Detect which cell encompasses the target text, then output its (X, Y) center coordinate. 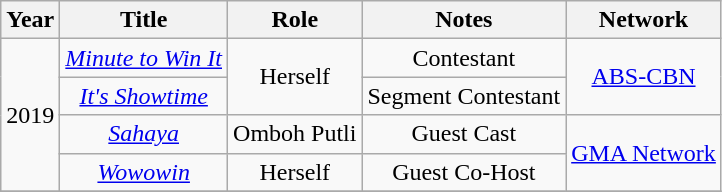
Minute to Win It (144, 58)
Network (644, 20)
Contestant (464, 58)
Guest Co-Host (464, 172)
Role (295, 20)
Omboh Putli (295, 134)
Year (30, 20)
Guest Cast (464, 134)
Notes (464, 20)
Wowowin (144, 172)
GMA Network (644, 153)
Title (144, 20)
Segment Contestant (464, 96)
2019 (30, 115)
Sahaya (144, 134)
It's Showtime (144, 96)
ABS-CBN (644, 77)
